Locate the cell with the specified text and output its [x, y] center coordinate. 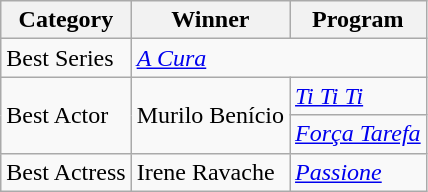
Ti Ti Ti [358, 96]
Irene Ravache [210, 172]
A Cura [278, 58]
Murilo Benício [210, 115]
Winner [210, 20]
Best Series [66, 58]
Best Actor [66, 115]
Category [66, 20]
Program [358, 20]
Passione [358, 172]
Best Actress [66, 172]
Força Tarefa [358, 134]
